Locate the cell with the specified text and output its (X, Y) center coordinate. 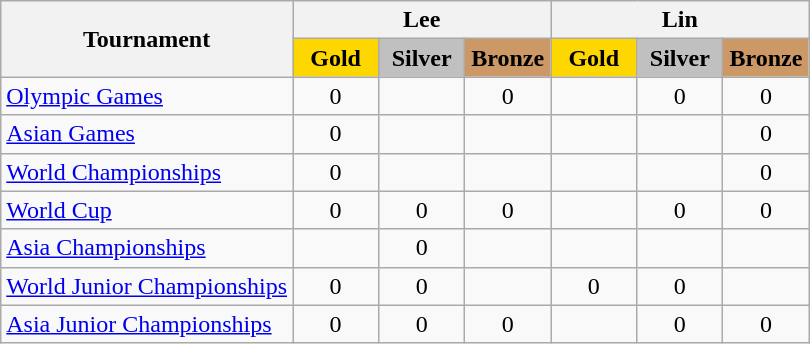
World Championships (147, 172)
Lee (422, 20)
Asian Games (147, 134)
Asia Junior Championships (147, 324)
Lin (680, 20)
World Cup (147, 210)
Asia Championships (147, 248)
Tournament (147, 39)
Olympic Games (147, 96)
World Junior Championships (147, 286)
